Determine the [X, Y] coordinate at the center of the cell enclosing the given text.  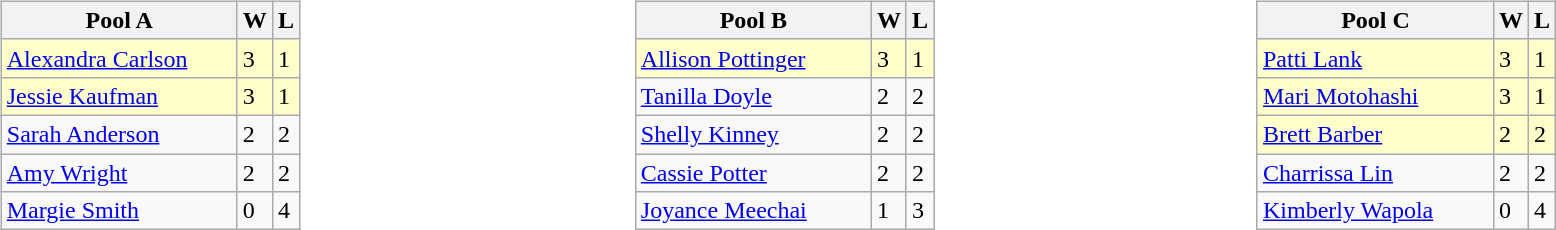
Patti Lank [1375, 58]
Kimberly Wapola [1375, 211]
Pool A [119, 20]
Alexandra Carlson [119, 58]
Amy Wright [119, 173]
Margie Smith [119, 211]
Pool B [753, 20]
Joyance Meechai [753, 211]
Sarah Anderson [119, 134]
Tanilla Doyle [753, 96]
Shelly Kinney [753, 134]
Jessie Kaufman [119, 96]
Allison Pottinger [753, 58]
Charrissa Lin [1375, 173]
Pool C [1375, 20]
Cassie Potter [753, 173]
Mari Motohashi [1375, 96]
Brett Barber [1375, 134]
